Provide the (X, Y) coordinate of the cell's center where the given text is located.  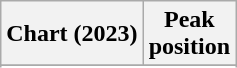
Peakposition (189, 34)
Chart (2023) (72, 34)
